Return (x, y) of the center of cell containing provided text 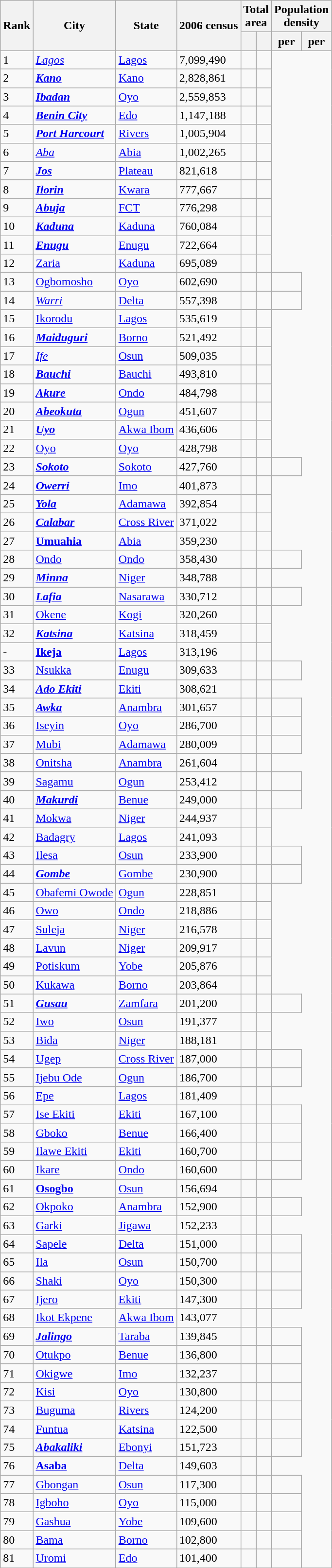
63 (17, 1225)
2,559,853 (209, 97)
Taraba (146, 1336)
- (17, 652)
77 (17, 1484)
10 (17, 226)
Yola (74, 504)
58 (17, 1133)
139,845 (209, 1336)
181,409 (209, 1096)
Ogbomosho (74, 282)
37 (17, 744)
42 (17, 836)
602,690 (209, 282)
75 (17, 1447)
241,093 (209, 836)
Ugep (74, 1059)
7 (17, 171)
Iwo (74, 1022)
44 (17, 874)
67 (17, 1299)
Igboho (74, 1503)
34 (17, 689)
493,810 (209, 374)
Calabar (74, 522)
2006 census (209, 25)
Warri (74, 300)
6 (17, 152)
33 (17, 670)
1 (17, 60)
3 (17, 97)
132,237 (209, 1373)
78 (17, 1503)
20 (17, 411)
59 (17, 1151)
Owerri (74, 485)
80 (17, 1540)
Maiduguri (74, 337)
557,398 (209, 300)
313,196 (209, 652)
Garki (74, 1225)
Buguma (74, 1410)
Umuahia (74, 541)
101,400 (209, 1558)
233,900 (209, 855)
Asaba (74, 1466)
72 (17, 1392)
Nsukka (74, 670)
11 (17, 244)
308,621 (209, 689)
156,694 (209, 1188)
Minna (74, 578)
56 (17, 1096)
143,077 (209, 1318)
Makurdi (74, 800)
46 (17, 911)
330,712 (209, 596)
152,900 (209, 1207)
Nasarawa (146, 596)
65 (17, 1262)
216,578 (209, 929)
401,873 (209, 485)
69 (17, 1336)
8 (17, 189)
Ebonyi (146, 1447)
12 (17, 263)
436,606 (209, 430)
4 (17, 115)
209,917 (209, 948)
Gashua (74, 1521)
City (74, 25)
40 (17, 800)
Ijero (74, 1299)
Zamfara (146, 1003)
Jigawa (146, 1225)
451,607 (209, 411)
150,700 (209, 1262)
26 (17, 522)
50 (17, 985)
15 (17, 319)
218,886 (209, 911)
Ife (74, 356)
38 (17, 763)
5 (17, 134)
115,000 (209, 1503)
32 (17, 633)
28 (17, 559)
14 (17, 300)
Okpoko (74, 1207)
166,400 (209, 1133)
41 (17, 818)
150,300 (209, 1281)
Gbongan (74, 1484)
Akure (74, 393)
71 (17, 1373)
187,000 (209, 1059)
66 (17, 1281)
35 (17, 707)
13 (17, 282)
188,181 (209, 1040)
18 (17, 374)
49 (17, 966)
Epe (74, 1096)
147,300 (209, 1299)
186,700 (209, 1077)
79 (17, 1521)
55 (17, 1077)
25 (17, 504)
Ado Ekiti (74, 689)
359,230 (209, 541)
201,200 (209, 1003)
230,900 (209, 874)
Ise Ekiti (74, 1114)
535,619 (209, 319)
43 (17, 855)
124,200 (209, 1410)
Suleja (74, 929)
280,009 (209, 744)
Lafia (74, 596)
31 (17, 615)
57 (17, 1114)
7,099,490 (209, 60)
Rank (17, 25)
348,788 (209, 578)
19 (17, 393)
74 (17, 1429)
Bida (74, 1040)
358,430 (209, 559)
45 (17, 892)
54 (17, 1059)
Ikare (74, 1170)
Okene (74, 615)
521,492 (209, 337)
Zaria (74, 263)
Ilorin (74, 189)
64 (17, 1244)
Gboko (74, 1133)
160,600 (209, 1170)
253,412 (209, 781)
167,100 (209, 1114)
203,864 (209, 985)
9 (17, 208)
152,233 (209, 1225)
1,002,265 (209, 152)
821,618 (209, 171)
Ibadan (74, 97)
722,664 (209, 244)
70 (17, 1355)
Plateau (146, 171)
60 (17, 1170)
117,300 (209, 1484)
Obafemi Owode (74, 892)
73 (17, 1410)
Otukpo (74, 1355)
318,459 (209, 633)
Benin City (74, 115)
151,000 (209, 1244)
760,084 (209, 226)
36 (17, 726)
777,667 (209, 189)
39 (17, 781)
Abeokuta (74, 411)
2,828,861 (209, 78)
160,700 (209, 1151)
Ikeja (74, 652)
122,500 (209, 1429)
776,298 (209, 208)
205,876 (209, 966)
Abakaliki (74, 1447)
Abuja (74, 208)
Sagamu (74, 781)
Lavun (74, 948)
Ilawe Ekiti (74, 1151)
1,147,188 (209, 115)
151,723 (209, 1447)
47 (17, 929)
228,851 (209, 892)
61 (17, 1188)
695,089 (209, 263)
17 (17, 356)
130,800 (209, 1392)
Bama (74, 1540)
29 (17, 578)
16 (17, 337)
Jos (74, 171)
149,603 (209, 1466)
371,022 (209, 522)
Owo (74, 911)
301,657 (209, 707)
Potiskum (74, 966)
427,760 (209, 467)
Ikorodu (74, 319)
76 (17, 1466)
392,854 (209, 504)
286,700 (209, 726)
102,800 (209, 1540)
320,260 (209, 615)
53 (17, 1040)
Total area (256, 17)
Population density (301, 17)
Kogi (146, 615)
244,937 (209, 818)
FCT (146, 208)
Gusau (74, 1003)
Okigwe (74, 1373)
State (146, 25)
30 (17, 596)
Funtua (74, 1429)
21 (17, 430)
22 (17, 448)
Aba (74, 152)
309,633 (209, 670)
249,000 (209, 800)
Ijebu Ode (74, 1077)
Iseyin (74, 726)
Shaki (74, 1281)
Kukawa (74, 985)
261,604 (209, 763)
136,800 (209, 1355)
23 (17, 467)
Mokwa (74, 818)
24 (17, 485)
Uromi (74, 1558)
Jalingo (74, 1336)
509,035 (209, 356)
Ikot Ekpene (74, 1318)
Osogbo (74, 1188)
48 (17, 948)
Sapele (74, 1244)
Ilesa (74, 855)
Kisi (74, 1392)
Kwara (146, 189)
Ila (74, 1262)
484,798 (209, 393)
191,377 (209, 1022)
62 (17, 1207)
81 (17, 1558)
51 (17, 1003)
109,600 (209, 1521)
68 (17, 1318)
52 (17, 1022)
428,798 (209, 448)
Mubi (74, 744)
Uyo (74, 430)
Port Harcourt (74, 134)
1,005,904 (209, 134)
Badagry (74, 836)
Onitsha (74, 763)
Awka (74, 707)
2 (17, 78)
27 (17, 541)
